Return (x, y) of the center of cell containing provided text 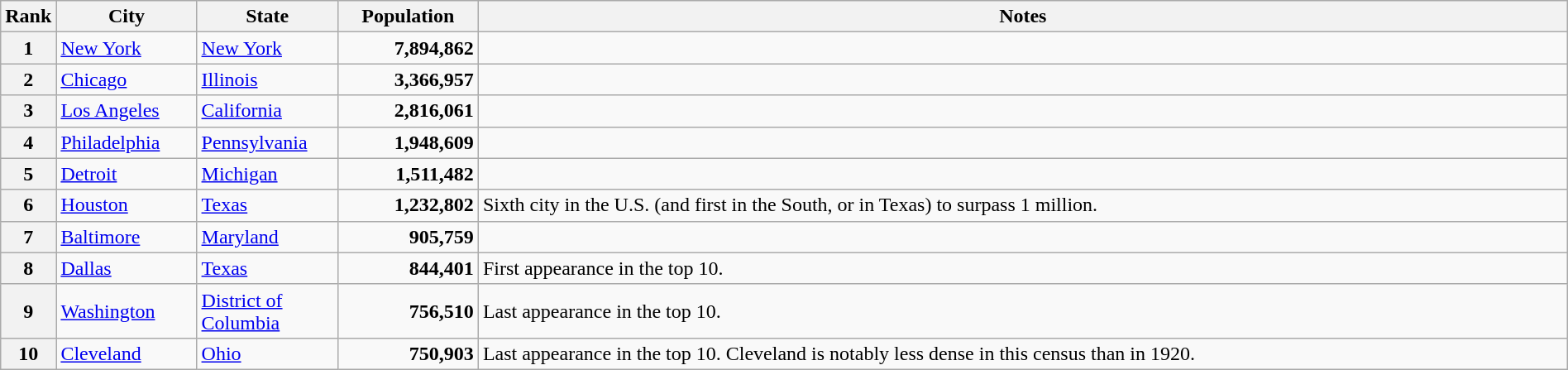
District of Columbia (267, 311)
Houston (127, 205)
Pennsylvania (267, 142)
Last appearance in the top 10. (1022, 311)
756,510 (408, 311)
750,903 (408, 353)
Rank (28, 17)
Michigan (267, 174)
Illinois (267, 79)
City (127, 17)
Last appearance in the top 10. Cleveland is notably less dense in this census than in 1920. (1022, 353)
First appearance in the top 10. (1022, 268)
8 (28, 268)
Philadelphia (127, 142)
10 (28, 353)
4 (28, 142)
Population (408, 17)
California (267, 111)
Chicago (127, 79)
Los Angeles (127, 111)
1,948,609 (408, 142)
9 (28, 311)
844,401 (408, 268)
Dallas (127, 268)
Sixth city in the U.S. (and first in the South, or in Texas) to surpass 1 million. (1022, 205)
2 (28, 79)
1 (28, 48)
Washington (127, 311)
Ohio (267, 353)
3 (28, 111)
Detroit (127, 174)
905,759 (408, 237)
Baltimore (127, 237)
1,511,482 (408, 174)
1,232,802 (408, 205)
7,894,862 (408, 48)
2,816,061 (408, 111)
7 (28, 237)
Maryland (267, 237)
5 (28, 174)
State (267, 17)
Cleveland (127, 353)
6 (28, 205)
3,366,957 (408, 79)
Notes (1022, 17)
